Capture the cell that displays the provided text and extract its [x, y] central coordinate. 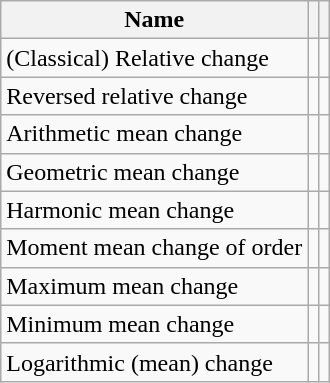
Reversed relative change [154, 96]
Minimum mean change [154, 324]
Maximum mean change [154, 286]
Name [154, 20]
Moment mean change of order [154, 248]
Logarithmic (mean) change [154, 362]
Harmonic mean change [154, 210]
Arithmetic mean change [154, 134]
(Classical) Relative change [154, 58]
Geometric mean change [154, 172]
